Output the (X, Y) coordinate of the center of the cell containing the given text.  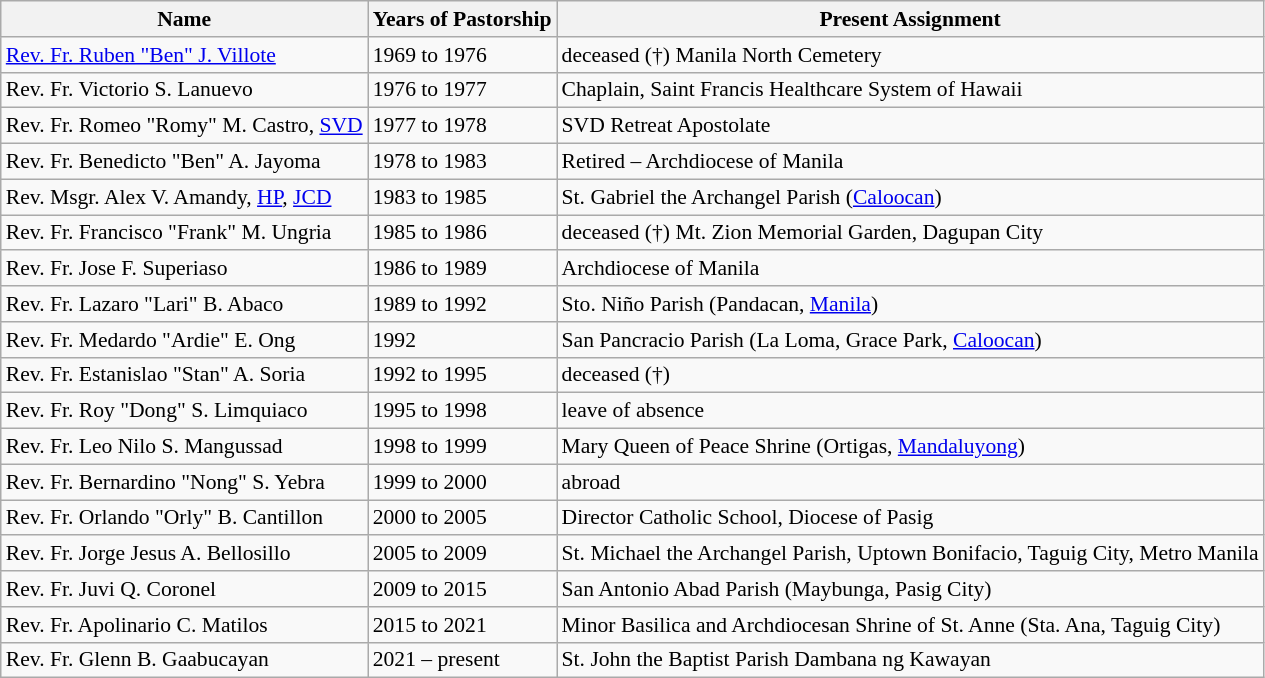
San Antonio Abad Parish (Maybunga, Pasig City) (910, 589)
1976 to 1977 (462, 90)
1985 to 1986 (462, 233)
Rev. Fr. Ruben "Ben" J. Villote (184, 55)
Rev. Fr. Orlando "Orly" B. Cantillon (184, 518)
Rev. Fr. Medardo "Ardie" E. Ong (184, 340)
San Pancracio Parish (La Loma, Grace Park, Caloocan) (910, 340)
deceased (†) (910, 375)
1978 to 1983 (462, 162)
Minor Basilica and Archdiocesan Shrine of St. Anne (Sta. Ana, Taguig City) (910, 625)
Years of Pastorship (462, 19)
Rev. Fr. Roy "Dong" S. Limquiaco (184, 411)
leave of absence (910, 411)
Rev. Fr. Francisco "Frank" M. Ungria (184, 233)
2005 to 2009 (462, 554)
2000 to 2005 (462, 518)
1995 to 1998 (462, 411)
St. John the Baptist Parish Dambana ng Kawayan (910, 660)
Rev. Fr. Lazaro "Lari" B. Abaco (184, 304)
Rev. Msgr. Alex V. Amandy, HP, JCD (184, 197)
Director Catholic School, Diocese of Pasig (910, 518)
Rev. Fr. Romeo "Romy" M. Castro, SVD (184, 126)
Retired – Archdiocese of Manila (910, 162)
1998 to 1999 (462, 447)
St. Gabriel the Archangel Parish (Caloocan) (910, 197)
1992 (462, 340)
Rev. Fr. Apolinario C. Matilos (184, 625)
deceased (†) Manila North Cemetery (910, 55)
1969 to 1976 (462, 55)
1983 to 1985 (462, 197)
Rev. Fr. Glenn B. Gaabucayan (184, 660)
1992 to 1995 (462, 375)
abroad (910, 482)
Rev. Fr. Juvi Q. Coronel (184, 589)
Sto. Niño Parish (Pandacan, Manila) (910, 304)
1989 to 1992 (462, 304)
1999 to 2000 (462, 482)
2009 to 2015 (462, 589)
Archdiocese of Manila (910, 269)
1977 to 1978 (462, 126)
1986 to 1989 (462, 269)
Rev. Fr. Estanislao "Stan" A. Soria (184, 375)
Mary Queen of Peace Shrine (Ortigas, Mandaluyong) (910, 447)
Rev. Fr. Bernardino "Nong" S. Yebra (184, 482)
St. Michael the Archangel Parish, Uptown Bonifacio, Taguig City, Metro Manila (910, 554)
Rev. Fr. Jose F. Superiaso (184, 269)
Rev. Fr. Victorio S. Lanuevo (184, 90)
2021 – present (462, 660)
SVD Retreat Apostolate (910, 126)
Rev. Fr. Benedicto "Ben" A. Jayoma (184, 162)
Present Assignment (910, 19)
deceased (†) Mt. Zion Memorial Garden, Dagupan City (910, 233)
2015 to 2021 (462, 625)
Rev. Fr. Leo Nilo S. Mangussad (184, 447)
Rev. Fr. Jorge Jesus A. Bellosillo (184, 554)
Name (184, 19)
Chaplain, Saint Francis Healthcare System of Hawaii (910, 90)
